Identify which cell holds the provided text, then report its [x, y] central coordinate. 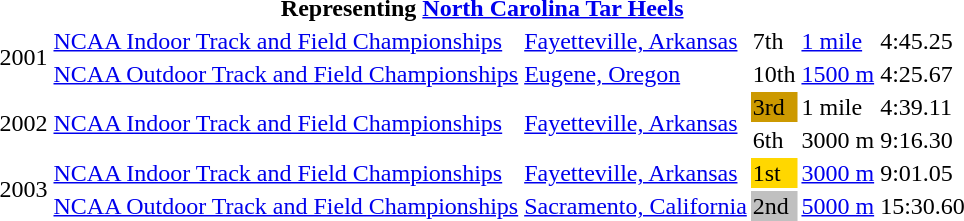
3rd [774, 107]
7th [774, 41]
Sacramento, California [636, 206]
10th [774, 74]
5000 m [838, 206]
6th [774, 140]
Eugene, Oregon [636, 74]
2nd [774, 206]
1st [774, 173]
1500 m [838, 74]
